Pinpoint the cell where the given text exists, returning its (x, y) midpoint coordinate. 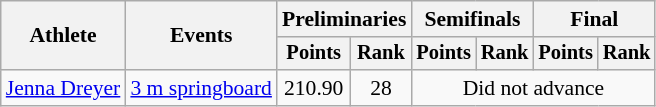
210.90 (314, 88)
Did not advance (533, 88)
28 (380, 88)
Events (201, 36)
Final (594, 19)
Athlete (64, 36)
Preliminaries (344, 19)
Jenna Dreyer (64, 88)
Semifinals (472, 19)
3 m springboard (201, 88)
